Locate the cell with the specified text and output its [x, y] center coordinate. 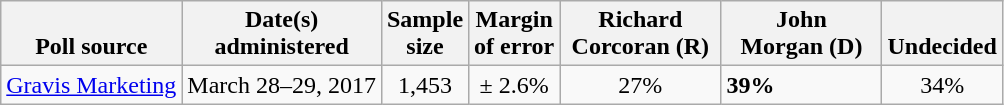
27% [640, 85]
± 2.6% [514, 85]
34% [942, 85]
Gravis Marketing [92, 85]
Samplesize [424, 34]
1,453 [424, 85]
RichardCorcoran (R) [640, 34]
JohnMorgan (D) [802, 34]
39% [802, 85]
March 28–29, 2017 [282, 85]
Date(s)administered [282, 34]
Poll source [92, 34]
Marginof error [514, 34]
Undecided [942, 34]
